Pinpoint the cell where the given text exists, returning its [x, y] midpoint coordinate. 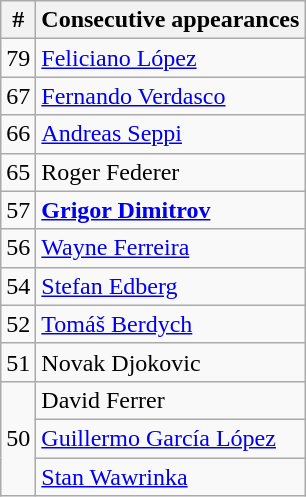
66 [18, 134]
Grigor Dimitrov [170, 210]
51 [18, 362]
# [18, 20]
79 [18, 58]
Consecutive appearances [170, 20]
Stefan Edberg [170, 286]
56 [18, 248]
Novak Djokovic [170, 362]
Fernando Verdasco [170, 96]
54 [18, 286]
52 [18, 324]
65 [18, 172]
57 [18, 210]
50 [18, 438]
67 [18, 96]
Stan Wawrinka [170, 477]
Wayne Ferreira [170, 248]
Feliciano López [170, 58]
Tomáš Berdych [170, 324]
Guillermo García López [170, 438]
David Ferrer [170, 400]
Andreas Seppi [170, 134]
Roger Federer [170, 172]
